Find where the given text appears and provide that cell's center as (X, Y) coordinate. 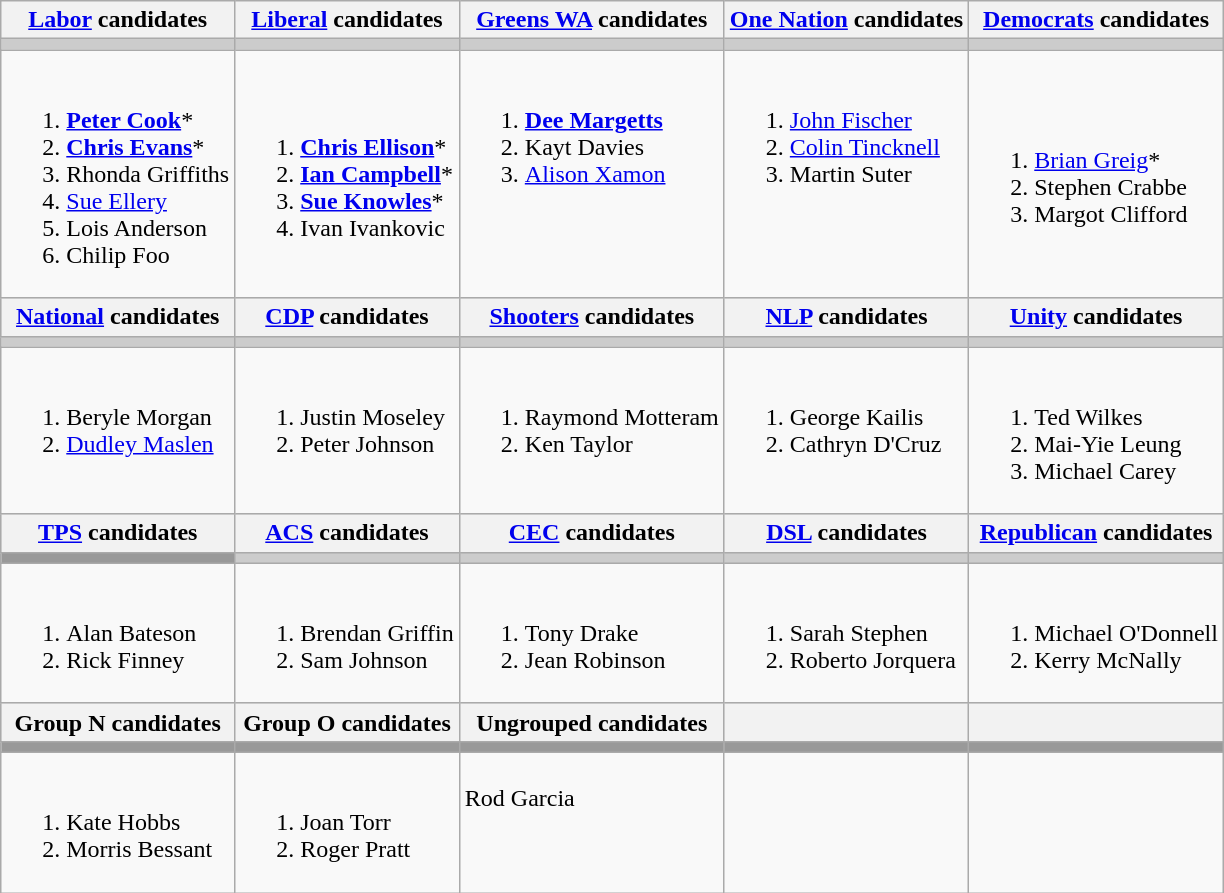
Chris Ellison*Ian Campbell*Sue Knowles*Ivan Ivankovic (348, 174)
Republican candidates (1096, 533)
John FischerColin TincknellMartin Suter (846, 174)
Peter Cook*Chris Evans*Rhonda GriffithsSue ElleryLois AndersonChilip Foo (118, 174)
Ted WilkesMai-Yie LeungMichael Carey (1096, 430)
One Nation candidates (846, 20)
Justin MoseleyPeter Johnson (348, 430)
TPS candidates (118, 533)
Raymond MotteramKen Taylor (592, 430)
Shooters candidates (592, 317)
CDP candidates (348, 317)
Liberal candidates (348, 20)
Alan BatesonRick Finney (118, 633)
Ungrouped candidates (592, 722)
ACS candidates (348, 533)
Brian Greig*Stephen CrabbeMargot Clifford (1096, 174)
Democrats candidates (1096, 20)
Group O candidates (348, 722)
Brendan GriffinSam Johnson (348, 633)
George KailisCathryn D'Cruz (846, 430)
DSL candidates (846, 533)
Dee MargettsKayt DaviesAlison Xamon (592, 174)
Rod Garcia (592, 822)
NLP candidates (846, 317)
Sarah StephenRoberto Jorquera (846, 633)
National candidates (118, 317)
Greens WA candidates (592, 20)
Labor candidates (118, 20)
Beryle MorganDudley Maslen (118, 430)
CEC candidates (592, 533)
Tony DrakeJean Robinson (592, 633)
Group N candidates (118, 722)
Kate HobbsMorris Bessant (118, 822)
Michael O'DonnellKerry McNally (1096, 633)
Unity candidates (1096, 317)
Joan TorrRoger Pratt (348, 822)
